Find where the given text appears and provide that cell's center as [x, y] coordinate. 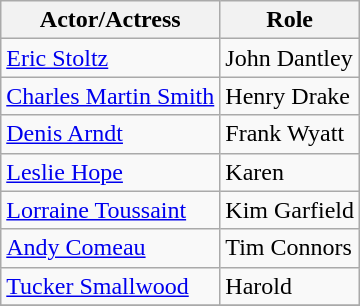
Actor/Actress [110, 20]
Role [290, 20]
Leslie Hope [110, 172]
Henry Drake [290, 96]
Lorraine Toussaint [110, 210]
Denis Arndt [110, 134]
John Dantley [290, 58]
Charles Martin Smith [110, 96]
Kim Garfield [290, 210]
Tim Connors [290, 248]
Eric Stoltz [110, 58]
Andy Comeau [110, 248]
Frank Wyatt [290, 134]
Tucker Smallwood [110, 286]
Karen [290, 172]
Harold [290, 286]
